From the cell containing the given text, extract its center point as [X, Y] coordinate. 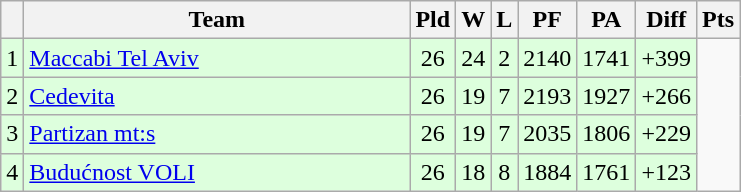
2035 [548, 134]
+229 [666, 134]
Maccabi Tel Aviv [217, 58]
Cedevita [217, 96]
PA [606, 20]
2193 [548, 96]
24 [474, 58]
1806 [606, 134]
+399 [666, 58]
Pld [433, 20]
3 [12, 134]
Partizan mt:s [217, 134]
PF [548, 20]
8 [504, 172]
4 [12, 172]
1761 [606, 172]
1927 [606, 96]
2140 [548, 58]
W [474, 20]
18 [474, 172]
1884 [548, 172]
Diff [666, 20]
+266 [666, 96]
Pts [718, 20]
L [504, 20]
Team [217, 20]
+123 [666, 172]
1741 [606, 58]
1 [12, 58]
Budućnost VOLI [217, 172]
